From the cell containing the given text, extract its center point as [x, y] coordinate. 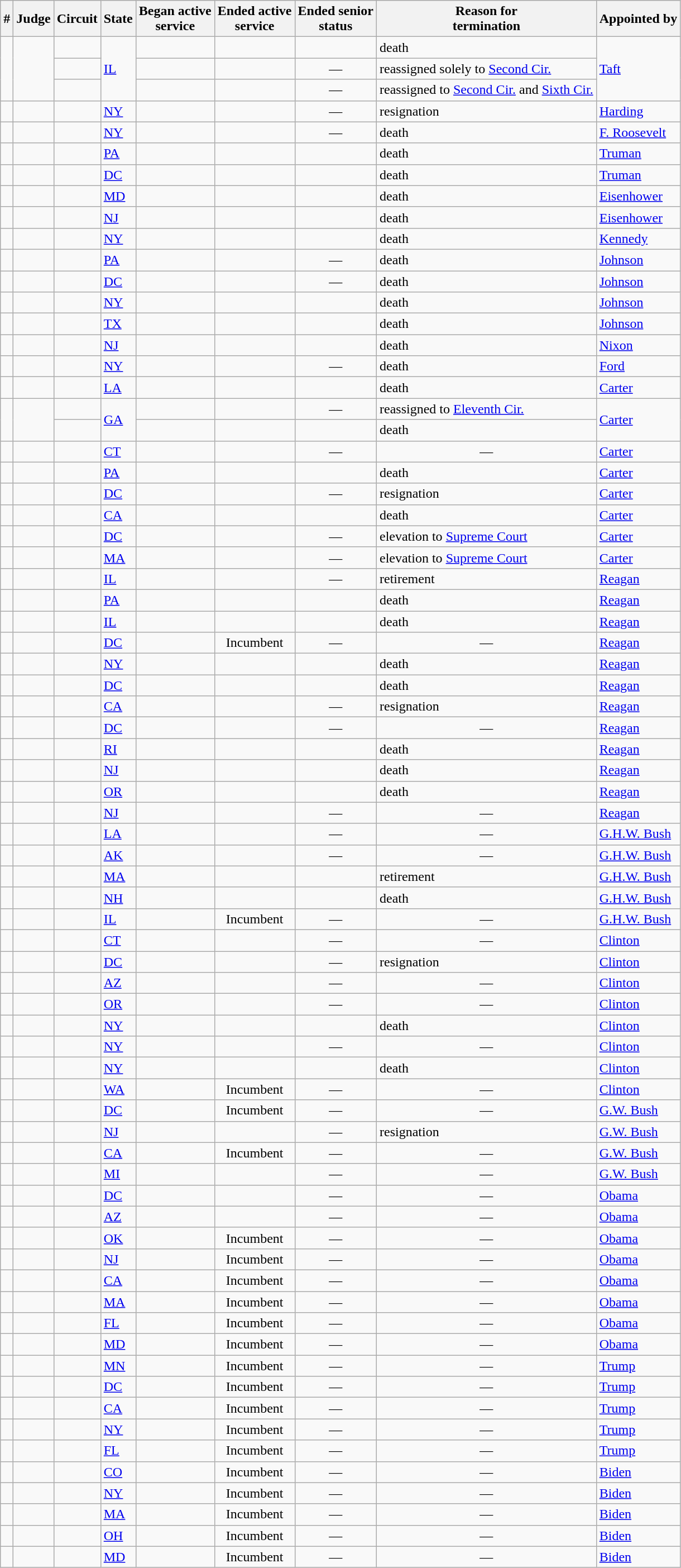
Circuit [77, 19]
# [7, 19]
Ended activeservice [255, 19]
MN [118, 1366]
RI [118, 749]
MI [118, 1174]
Began activeservice [175, 19]
reassigned solely to Second Cir. [486, 69]
Judge [33, 19]
AK [118, 855]
Kennedy [638, 239]
Taft [638, 69]
TX [118, 324]
F. Roosevelt [638, 132]
CO [118, 1472]
Ford [638, 366]
Reason fortermination [486, 19]
GA [118, 420]
OH [118, 1536]
State [118, 19]
NH [118, 898]
OK [118, 1238]
Appointed by [638, 19]
reassigned to Second Cir. and Sixth Cir. [486, 90]
reassigned to Eleventh Cir. [486, 409]
Harding [638, 111]
WA [118, 1089]
Ended seniorstatus [335, 19]
Nixon [638, 345]
